Determine the [x, y] coordinate at the center of the cell enclosing the given text.  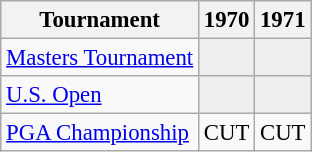
Masters Tournament [100, 58]
PGA Championship [100, 133]
1971 [283, 20]
U.S. Open [100, 95]
Tournament [100, 20]
1970 [227, 20]
